Output the (X, Y) coordinate of the center of the cell containing the given text.  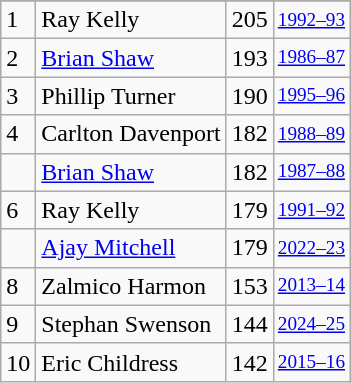
9 (18, 324)
1995–96 (311, 96)
8 (18, 286)
3 (18, 96)
1987–88 (311, 172)
1 (18, 20)
2015–16 (311, 362)
1988–89 (311, 134)
Stephan Swenson (131, 324)
190 (250, 96)
Carlton Davenport (131, 134)
Ajay Mitchell (131, 248)
2013–14 (311, 286)
142 (250, 362)
193 (250, 58)
6 (18, 210)
4 (18, 134)
1986–87 (311, 58)
Phillip Turner (131, 96)
1992–93 (311, 20)
1991–92 (311, 210)
2022–23 (311, 248)
Eric Childress (131, 362)
10 (18, 362)
205 (250, 20)
144 (250, 324)
Zalmico Harmon (131, 286)
153 (250, 286)
2 (18, 58)
2024–25 (311, 324)
